Capture the cell that displays the provided text and extract its (X, Y) central coordinate. 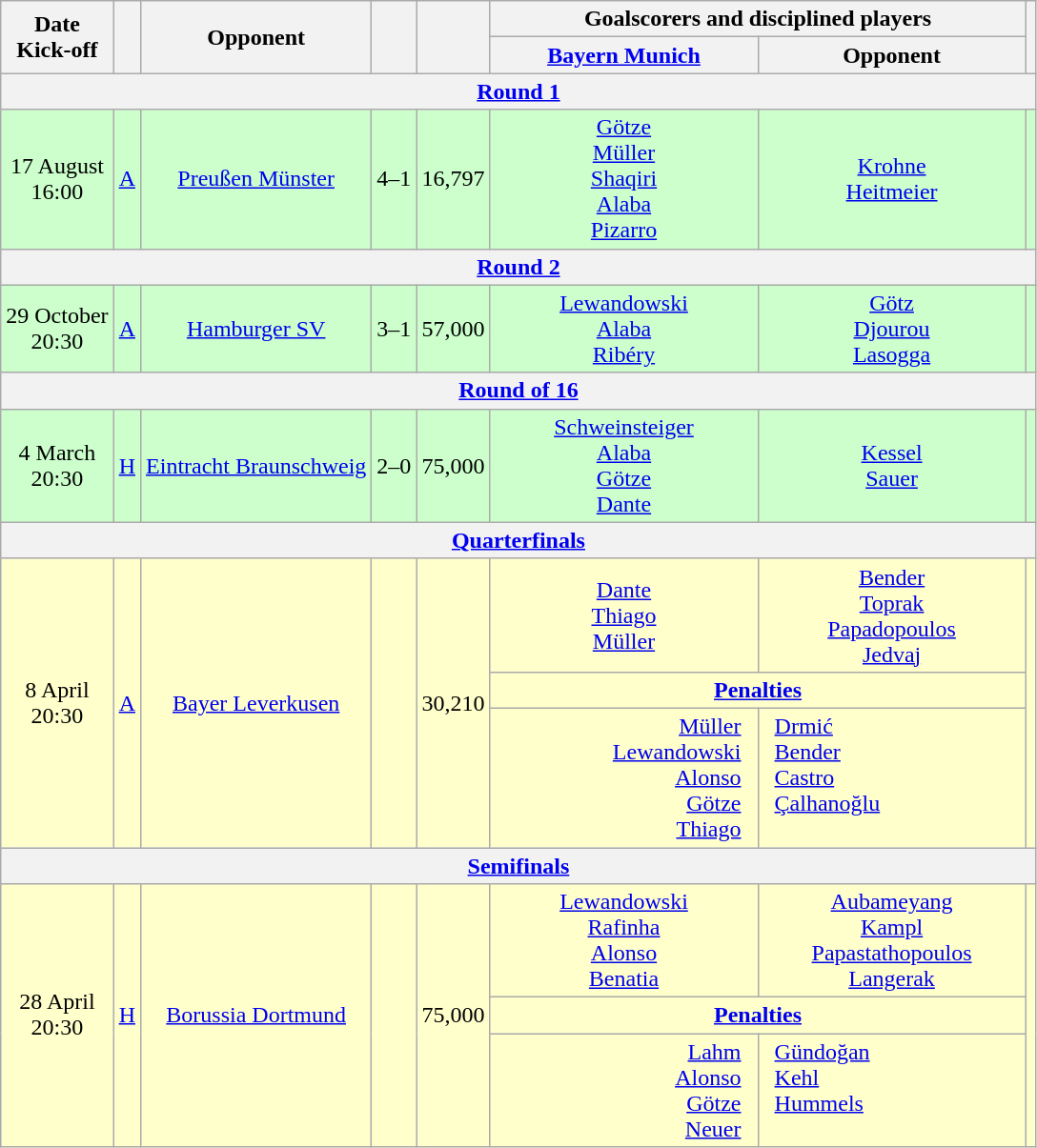
Gündoğan Kehl Hummels (892, 1090)
4 March20:30 (57, 465)
Quarterfinals (518, 540)
Goalscorers and disciplined players (758, 19)
3–1 (395, 329)
Dante Thiago Müller (623, 615)
DateKick-off (57, 37)
Round 1 (518, 91)
Round of 16 (518, 391)
Götze Müller Shaqiri Alaba Pizarro (623, 179)
8 April20:30 (57, 703)
57,000 (454, 329)
Müller Lewandowski Alonso Götze Thiago (623, 777)
Götz Djourou Lasogga (892, 329)
17 August16:00 (57, 179)
Bayer Leverkusen (256, 703)
Hamburger SV (256, 329)
Borussia Dortmund (256, 1016)
Kessel Sauer (892, 465)
Lahm Alonso Götze Neuer (623, 1090)
Preußen Münster (256, 179)
4–1 (395, 179)
Round 2 (518, 267)
2–0 (395, 465)
Bender Toprak Papadopoulos Jedvaj (892, 615)
Lewandowski Rafinha Alonso Benatia (623, 941)
Schweinsteiger Alaba Götze Dante (623, 465)
Drmić Bender Castro Çalhanoğlu (892, 777)
Krohne Heitmeier (892, 179)
Lewandowski Alaba Ribéry (623, 329)
28 April20:30 (57, 1016)
Semifinals (518, 866)
16,797 (454, 179)
Aubameyang Kampl Papastathopoulos Langerak (892, 941)
Bayern Munich (623, 55)
29 October20:30 (57, 329)
Eintracht Braunschweig (256, 465)
30,210 (454, 703)
